Find where the given text appears and provide that cell's center as [x, y] coordinate. 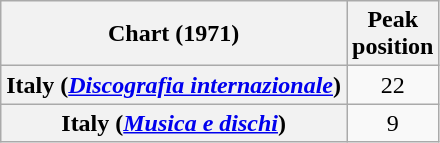
Italy (Discografia internazionale) [174, 85]
Italy (Musica e dischi) [174, 123]
9 [392, 123]
Peakposition [392, 34]
22 [392, 85]
Chart (1971) [174, 34]
